Identify which cell holds the provided text, then report its [x, y] central coordinate. 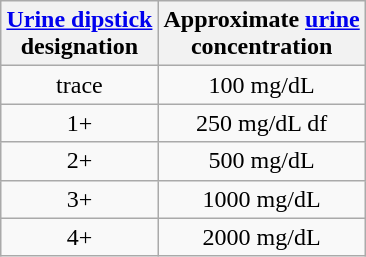
Urine dipstick designation [80, 34]
250 mg/dL df [262, 123]
100 mg/dL [262, 85]
trace [80, 85]
500 mg/dL [262, 161]
3+ [80, 199]
1+ [80, 123]
2+ [80, 161]
2000 mg/dL [262, 237]
Approximate urine concentration [262, 34]
1000 mg/dL [262, 199]
4+ [80, 237]
